Search for the cell housing the specified text and yield its (X, Y) center coordinate. 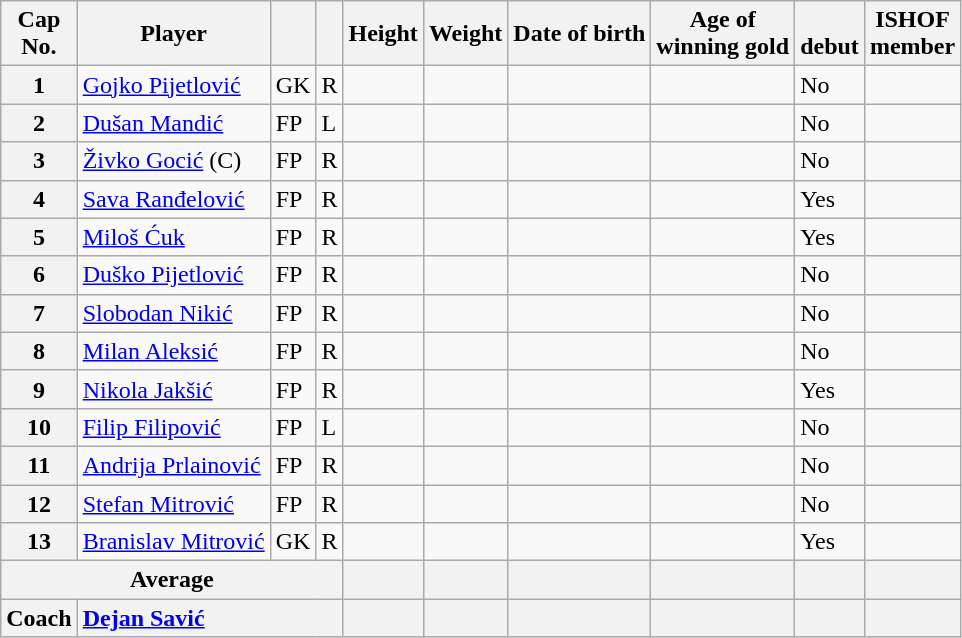
10 (39, 427)
Andrija Prlainović (174, 465)
Dejan Savić (210, 618)
9 (39, 389)
Coach (39, 618)
11 (39, 465)
Slobodan Nikić (174, 313)
Stefan Mitrović (174, 503)
Filip Filipović (174, 427)
Date of birth (580, 34)
12 (39, 503)
Age ofwinning gold (723, 34)
5 (39, 237)
Height (383, 34)
6 (39, 275)
7 (39, 313)
Weight (465, 34)
Player (174, 34)
2 (39, 123)
Branislav Mitrović (174, 542)
Nikola Jakšić (174, 389)
Dušan Mandić (174, 123)
3 (39, 161)
Sava Ranđelović (174, 199)
4 (39, 199)
13 (39, 542)
Average (172, 580)
CapNo. (39, 34)
8 (39, 351)
ISHOFmember (912, 34)
1 (39, 85)
debut (830, 34)
Gojko Pijetlović (174, 85)
Miloš Ćuk (174, 237)
Milan Aleksić (174, 351)
Živko Gocić (C) (174, 161)
Duško Pijetlović (174, 275)
